Extract the (x, y) coordinate from the center of the cell holding the provided text.  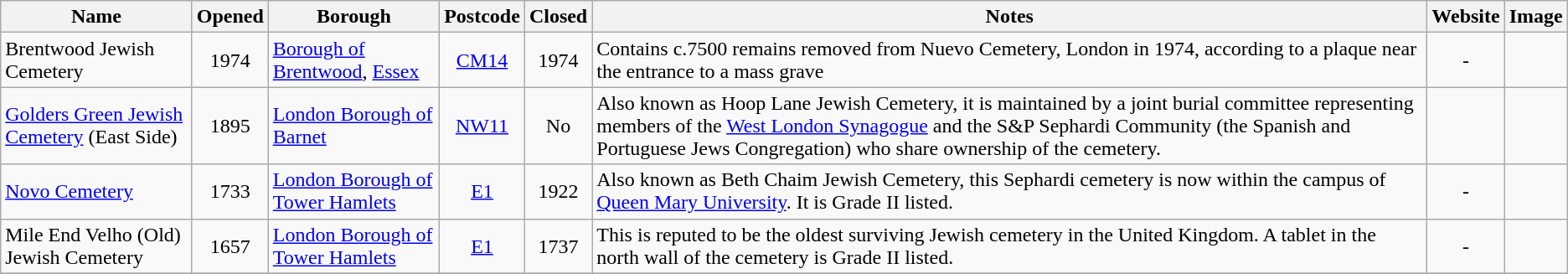
Contains c.7500 remains removed from Nuevo Cemetery, London in 1974, according to a plaque near the entrance to a mass grave (1010, 60)
Closed (558, 17)
1737 (558, 246)
Novo Cemetery (96, 191)
NW11 (482, 126)
1922 (558, 191)
Mile End Velho (Old) Jewish Cemetery (96, 246)
CM14 (482, 60)
Postcode (482, 17)
Notes (1010, 17)
London Borough of Barnet (353, 126)
1657 (230, 246)
Also known as Beth Chaim Jewish Cemetery, this Sephardi cemetery is now within the campus of Queen Mary University. It is Grade II listed. (1010, 191)
1895 (230, 126)
Opened (230, 17)
This is reputed to be the oldest surviving Jewish cemetery in the United Kingdom. A tablet in the north wall of the cemetery is Grade II listed. (1010, 246)
Borough of Brentwood, Essex (353, 60)
Image (1536, 17)
Name (96, 17)
Website (1466, 17)
1733 (230, 191)
No (558, 126)
Brentwood Jewish Cemetery (96, 60)
Borough (353, 17)
Golders Green Jewish Cemetery (East Side) (96, 126)
